Provide the (X, Y) coordinate of the cell's center where the given text is located.  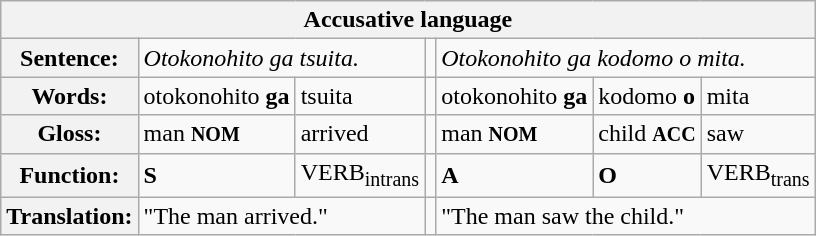
mita (758, 96)
arrived (360, 134)
Accusative language (408, 20)
O (647, 175)
Sentence: (70, 58)
VERBtrans (758, 175)
"The man saw the child." (626, 216)
A (514, 175)
Words: (70, 96)
saw (758, 134)
tsuita (360, 96)
S (216, 175)
Otokonohito ga kodomo o mita. (626, 58)
Translation: (70, 216)
child ACC (647, 134)
kodomo o (647, 96)
VERBintrans (360, 175)
"The man arrived." (282, 216)
Otokonohito ga tsuita. (282, 58)
Gloss: (70, 134)
Function: (70, 175)
